Output the (X, Y) coordinate of the center of the cell containing the given text.  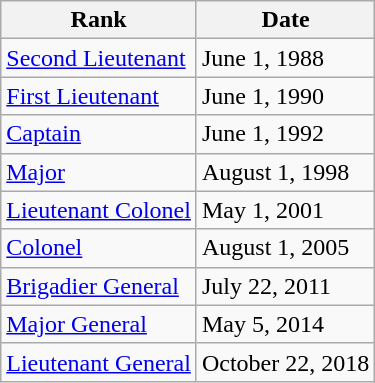
July 22, 2011 (285, 286)
Rank (99, 20)
August 1, 1998 (285, 172)
August 1, 2005 (285, 248)
June 1, 1990 (285, 96)
Major General (99, 324)
May 5, 2014 (285, 324)
Captain (99, 134)
June 1, 1992 (285, 134)
First Lieutenant (99, 96)
May 1, 2001 (285, 210)
Date (285, 20)
Second Lieutenant (99, 58)
Lieutenant General (99, 362)
Brigadier General (99, 286)
Major (99, 172)
October 22, 2018 (285, 362)
Colonel (99, 248)
June 1, 1988 (285, 58)
Lieutenant Colonel (99, 210)
